Provide the [x, y] coordinate of the cell's center where the given text is located.  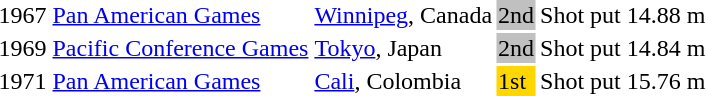
Pacific Conference Games [180, 48]
1st [516, 81]
Winnipeg, Canada [404, 15]
Cali, Colombia [404, 81]
Tokyo, Japan [404, 48]
